Find where the given text appears and provide that cell's center as (X, Y) coordinate. 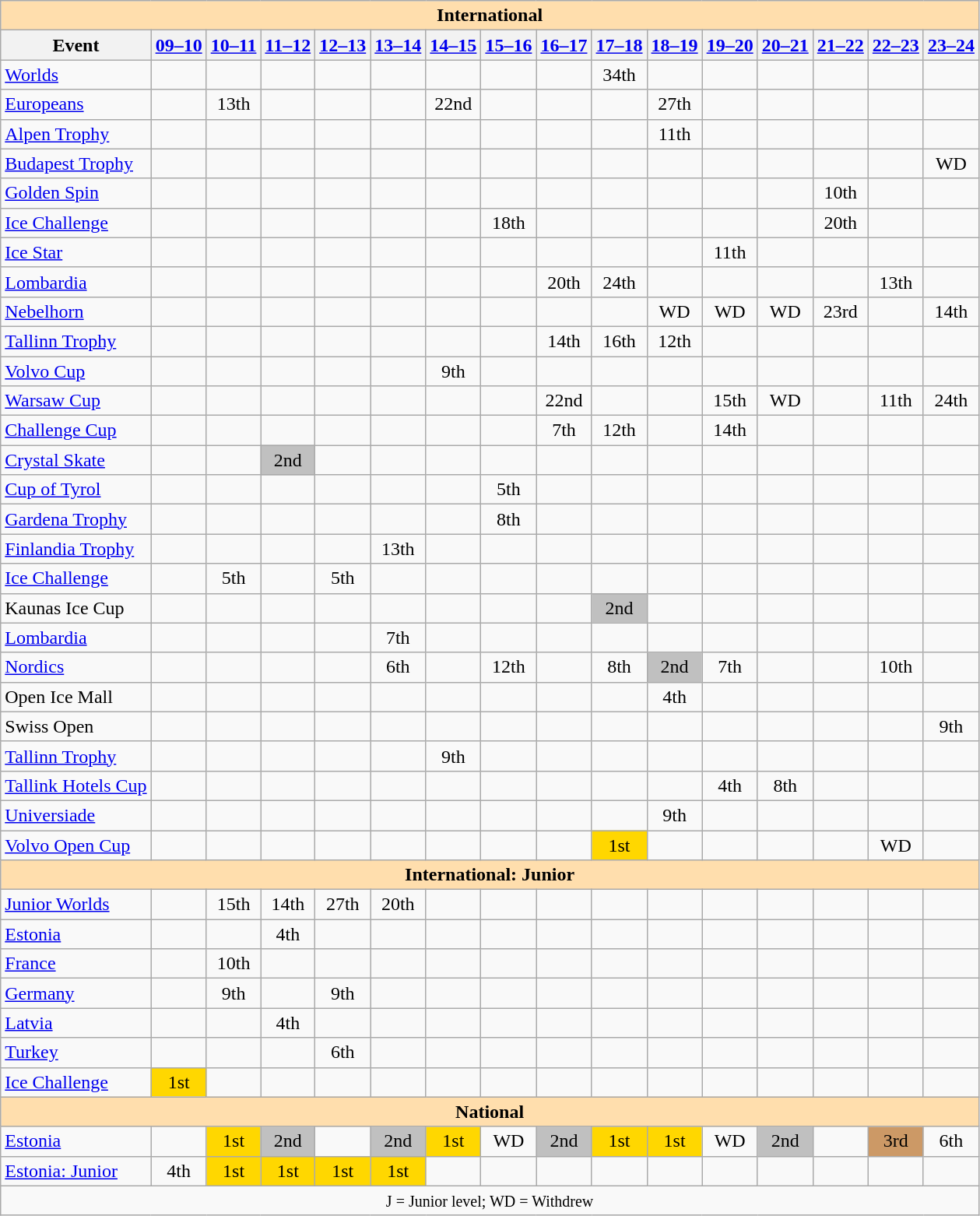
Cup of Tyrol (76, 490)
23rd (841, 311)
18–19 (674, 45)
Finlandia Trophy (76, 549)
Turkey (76, 1053)
Ice Star (76, 252)
Crystal Skate (76, 460)
17–18 (620, 45)
Golden Spin (76, 193)
Volvo Cup (76, 371)
National (490, 1112)
21–22 (841, 45)
11–12 (288, 45)
Kaunas Ice Cup (76, 608)
23–24 (951, 45)
Worlds (76, 75)
12–13 (342, 45)
16–17 (564, 45)
14–15 (453, 45)
Budapest Trophy (76, 163)
20–21 (785, 45)
Latvia (76, 1023)
Nordics (76, 667)
Europeans (76, 104)
Challenge Cup (76, 431)
International (490, 16)
Open Ice Mall (76, 697)
22–23 (895, 45)
18th (509, 223)
Universiade (76, 815)
Gardena Trophy (76, 519)
Swiss Open (76, 726)
10–11 (234, 45)
J = Junior level; WD = Withdrew (490, 1200)
Tallink Hotels Cup (76, 785)
16th (620, 341)
Warsaw Cup (76, 401)
Volvo Open Cup (76, 845)
3rd (895, 1141)
09–10 (179, 45)
15–16 (509, 45)
13–14 (399, 45)
Event (76, 45)
Junior Worlds (76, 905)
Alpen Trophy (76, 134)
Nebelhorn (76, 311)
Germany (76, 993)
34th (620, 75)
Estonia: Junior (76, 1171)
19–20 (730, 45)
International: Junior (490, 875)
France (76, 964)
